Determine the (X, Y) coordinate at the center of the cell enclosing the given text.  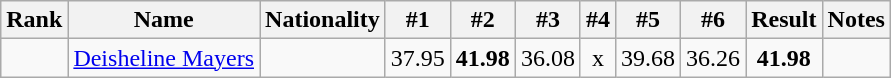
36.08 (548, 58)
Deisheline Mayers (164, 58)
Result (784, 20)
#6 (714, 20)
#2 (482, 20)
37.95 (418, 58)
36.26 (714, 58)
Notes (856, 20)
Nationality (323, 20)
#5 (648, 20)
x (598, 58)
39.68 (648, 58)
#4 (598, 20)
#3 (548, 20)
Name (164, 20)
Rank (34, 20)
#1 (418, 20)
